For the text-containing cell, return its midpoint in [X, Y] coordinate format. 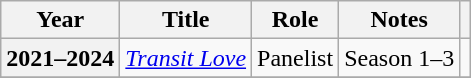
Season 1–3 [400, 58]
Role [296, 20]
2021–2024 [60, 58]
Year [60, 20]
Panelist [296, 58]
Title [186, 20]
Notes [400, 20]
Transit Love [186, 58]
